Provide the [x, y] coordinate of the cell's center where the given text is located.  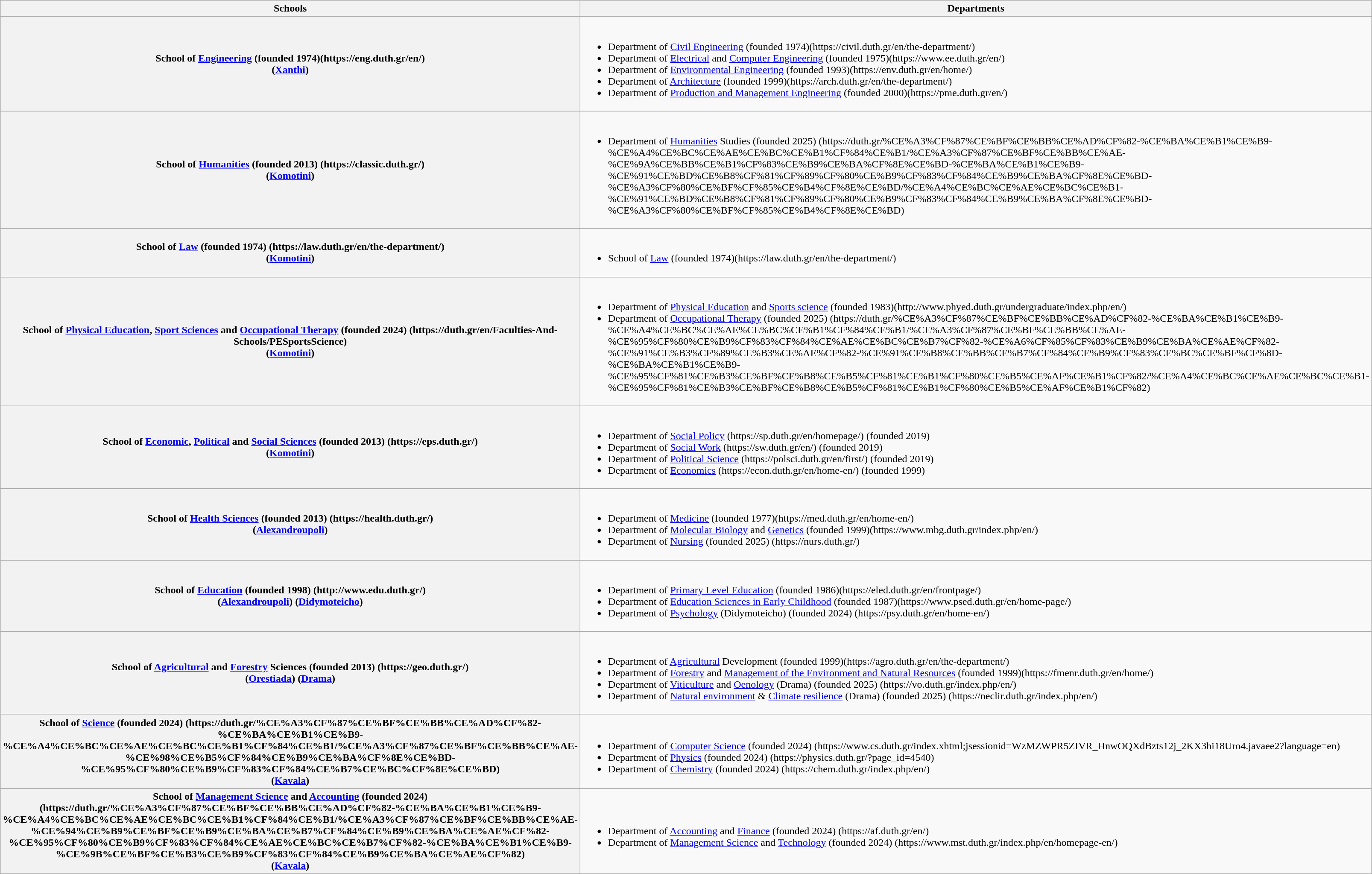
School of Agricultural and Forestry Sciences (founded 2013) (https://geo.duth.gr/) (Orestiada) (Drama) [290, 673]
School of Law (founded 1974) (https://law.duth.gr/en/the-department/)(Komotini) [290, 253]
School of Health Sciences (founded 2013) (https://health.duth.gr/) (Alexandroupoli) [290, 525]
School of Law (founded 1974)(https://law.duth.gr/en/the-department/) [976, 253]
Schools [290, 9]
School of Engineering (founded 1974)(https://eng.duth.gr/en/)(Xanthi) [290, 64]
School of Humanities (founded 2013) (https://classic.duth.gr/) (Komotini) [290, 170]
School of Education (founded 1998) (http://www.edu.duth.gr/) (Alexandroupoli) (Didymoteicho) [290, 595]
School of Economic, Political and Social Sciences (founded 2013) (https://eps.duth.gr/) (Komotini) [290, 447]
Departments [976, 9]
